Determine the [X, Y] coordinate at the center of the cell enclosing the given text.  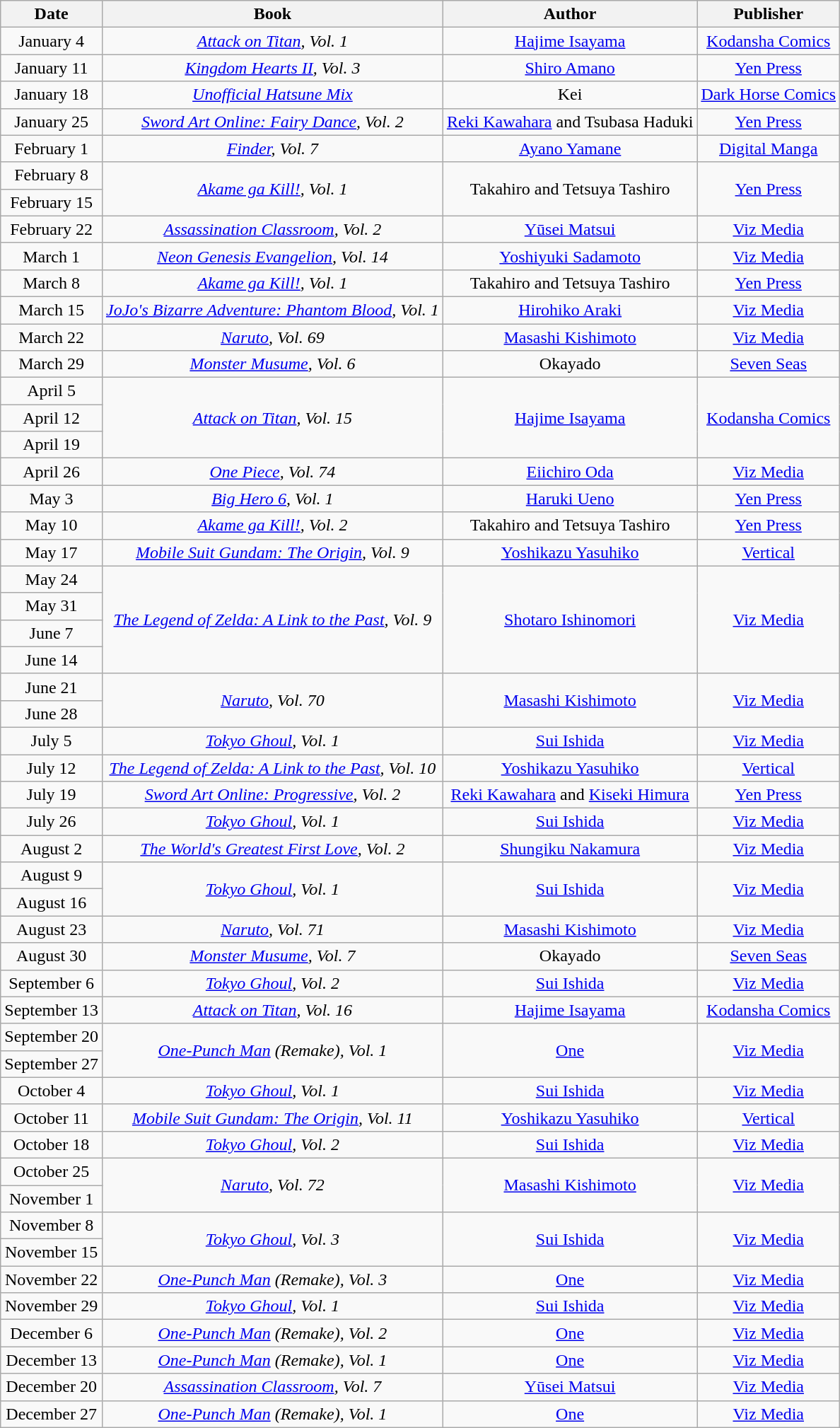
November 8 [52, 1226]
December 20 [52, 1387]
Monster Musume, Vol. 7 [272, 956]
Naruto, Vol. 71 [272, 929]
Book [272, 14]
July 19 [52, 795]
Haruki Ueno [570, 499]
Author [570, 14]
One-Punch Man (Remake), Vol. 2 [272, 1333]
Shungiku Nakamura [570, 849]
September 6 [52, 983]
March 8 [52, 283]
Eiichiro Oda [570, 472]
The Legend of Zelda: A Link to the Past, Vol. 9 [272, 620]
Unofficial Hatsune Mix [272, 95]
Sword Art Online: Fairy Dance, Vol. 2 [272, 122]
September 13 [52, 1010]
Mobile Suit Gundam: The Origin, Vol. 11 [272, 1118]
October 25 [52, 1171]
April 12 [52, 418]
Ayano Yamane [570, 149]
July 12 [52, 767]
December 6 [52, 1333]
June 14 [52, 660]
July 26 [52, 822]
Neon Genesis Evangelion, Vol. 14 [272, 256]
March 22 [52, 337]
Attack on Titan, Vol. 15 [272, 418]
August 2 [52, 849]
December 13 [52, 1360]
November 15 [52, 1253]
March 29 [52, 364]
August 30 [52, 956]
Publisher [769, 14]
November 1 [52, 1199]
November 22 [52, 1279]
August 16 [52, 902]
Hirohiko Araki [570, 310]
Reki Kawahara and Tsubasa Haduki [570, 122]
August 9 [52, 876]
May 10 [52, 526]
January 18 [52, 95]
February 22 [52, 229]
June 21 [52, 687]
June 7 [52, 633]
Shotaro Ishinomori [570, 620]
October 18 [52, 1144]
December 27 [52, 1414]
August 23 [52, 929]
Attack on Titan, Vol. 1 [272, 41]
June 28 [52, 714]
Assassination Classroom, Vol. 7 [272, 1387]
Naruto, Vol. 69 [272, 337]
September 27 [52, 1064]
July 5 [52, 741]
Shiro Amano [570, 68]
September 20 [52, 1037]
October 4 [52, 1091]
February 15 [52, 202]
Reki Kawahara and Kiseki Himura [570, 795]
February 8 [52, 175]
Kei [570, 95]
The Legend of Zelda: A Link to the Past, Vol. 10 [272, 767]
Date [52, 14]
Akame ga Kill!, Vol. 2 [272, 526]
April 5 [52, 391]
Monster Musume, Vol. 6 [272, 364]
Sword Art Online: Progressive, Vol. 2 [272, 795]
JoJo's Bizarre Adventure: Phantom Blood, Vol. 1 [272, 310]
Digital Manga [769, 149]
February 1 [52, 149]
April 26 [52, 472]
The World's Greatest First Love, Vol. 2 [272, 849]
May 24 [52, 579]
Tokyo Ghoul, Vol. 3 [272, 1239]
Yoshiyuki Sadamoto [570, 256]
May 3 [52, 499]
Assassination Classroom, Vol. 2 [272, 229]
January 25 [52, 122]
April 19 [52, 445]
May 31 [52, 606]
October 11 [52, 1118]
January 4 [52, 41]
Naruto, Vol. 72 [272, 1185]
March 15 [52, 310]
January 11 [52, 68]
Attack on Titan, Vol. 16 [272, 1010]
Finder, Vol. 7 [272, 149]
March 1 [52, 256]
Dark Horse Comics [769, 95]
November 29 [52, 1306]
One Piece, Vol. 74 [272, 472]
Kingdom Hearts II, Vol. 3 [272, 68]
Mobile Suit Gundam: The Origin, Vol. 9 [272, 552]
Naruto, Vol. 70 [272, 700]
One-Punch Man (Remake), Vol. 3 [272, 1279]
May 17 [52, 552]
Big Hero 6, Vol. 1 [272, 499]
